Locate the cell with the specified text and output its (X, Y) center coordinate. 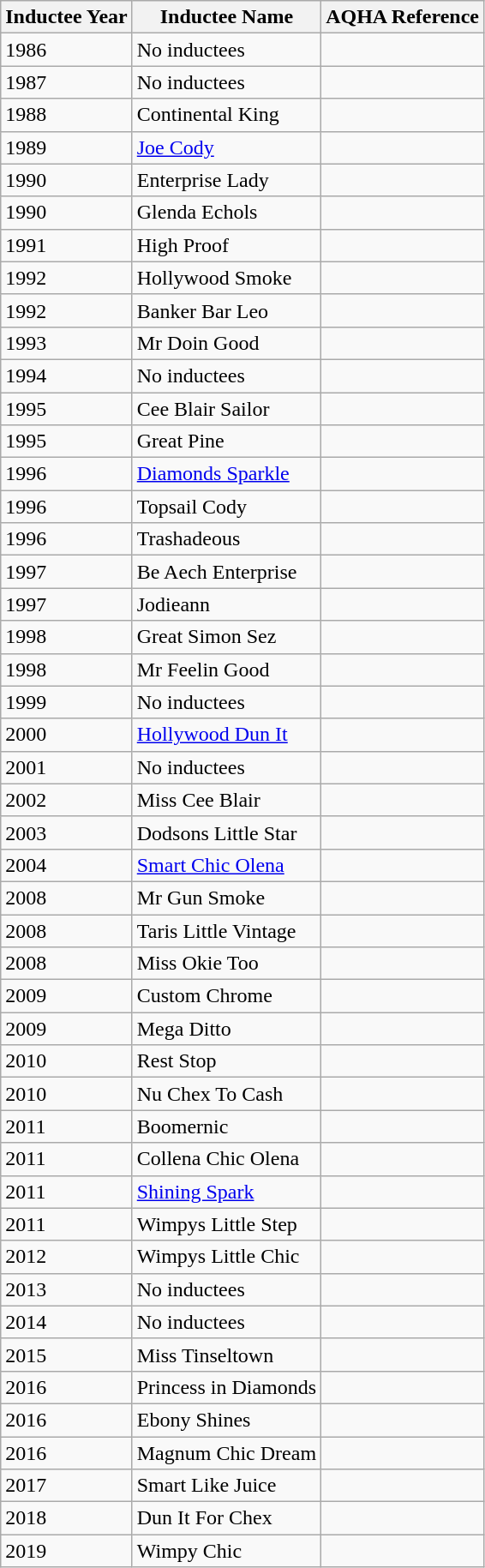
Mega Ditto (226, 1029)
2002 (67, 800)
Jodieann (226, 604)
Princess in Diamonds (226, 1387)
High Proof (226, 245)
2004 (67, 865)
2019 (67, 1551)
Cee Blair Sailor (226, 409)
2015 (67, 1355)
Rest Stop (226, 1061)
Smart Like Juice (226, 1486)
1993 (67, 343)
Nu Chex To Cash (226, 1094)
Hollywood Smoke (226, 278)
2003 (67, 832)
Magnum Chic Dream (226, 1453)
Miss Tinseltown (226, 1355)
2013 (67, 1289)
Ebony Shines (226, 1420)
Wimpys Little Step (226, 1224)
Topsail Cody (226, 507)
Great Simon Sez (226, 637)
1986 (67, 50)
Wimpys Little Chic (226, 1257)
Glenda Echols (226, 213)
Mr Gun Smoke (226, 898)
Custom Chrome (226, 996)
Hollywood Dun It (226, 735)
Inductee Name (226, 17)
Trashadeous (226, 539)
1994 (67, 375)
Miss Cee Blair (226, 800)
Miss Okie Too (226, 964)
1987 (67, 82)
Continental King (226, 115)
Dun It For Chex (226, 1518)
Joe Cody (226, 147)
Mr Feelin Good (226, 670)
Inductee Year (67, 17)
Great Pine (226, 442)
Dodsons Little Star (226, 832)
2001 (67, 767)
2018 (67, 1518)
Taris Little Vintage (226, 930)
1989 (67, 147)
1991 (67, 245)
1999 (67, 702)
2014 (67, 1322)
1988 (67, 115)
2012 (67, 1257)
Mr Doin Good (226, 343)
Be Aech Enterprise (226, 572)
Diamonds Sparkle (226, 474)
Wimpy Chic (226, 1551)
AQHA Reference (403, 17)
2000 (67, 735)
Enterprise Lady (226, 180)
2017 (67, 1486)
Banker Bar Leo (226, 310)
Smart Chic Olena (226, 865)
Boomernic (226, 1126)
Shining Spark (226, 1192)
Collena Chic Olena (226, 1159)
